Extract the [x, y] coordinate from the center of the cell holding the provided text.  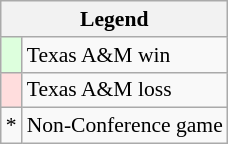
Texas A&M loss [125, 90]
Texas A&M win [125, 55]
Legend [114, 19]
Non-Conference game [125, 126]
* [12, 126]
